Provide the [X, Y] coordinate of the cell's center where the given text is located.  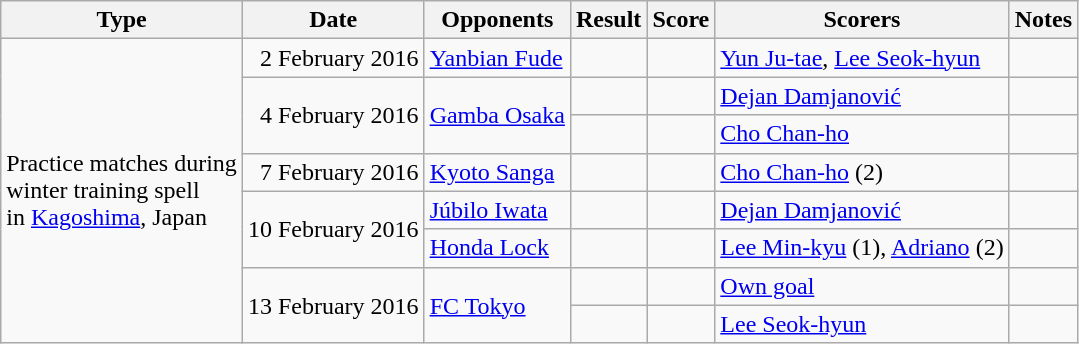
Notes [1043, 20]
Kyoto Sanga [497, 172]
Gamba Osaka [497, 115]
Opponents [497, 20]
Lee Seok-hyun [862, 324]
Practice matches duringwinter training spell in Kagoshima, Japan [122, 191]
Lee Min-kyu (1), Adriano (2) [862, 248]
Result [608, 20]
2 February 2016 [333, 58]
Cho Chan-ho [862, 134]
4 February 2016 [333, 115]
Score [681, 20]
Date [333, 20]
Yun Ju-tae, Lee Seok-hyun [862, 58]
7 February 2016 [333, 172]
Scorers [862, 20]
Cho Chan-ho (2) [862, 172]
Honda Lock [497, 248]
Own goal [862, 286]
Yanbian Fude [497, 58]
10 February 2016 [333, 229]
13 February 2016 [333, 305]
Type [122, 20]
Júbilo Iwata [497, 210]
FC Tokyo [497, 305]
